For the text-containing cell, return its midpoint in (X, Y) coordinate format. 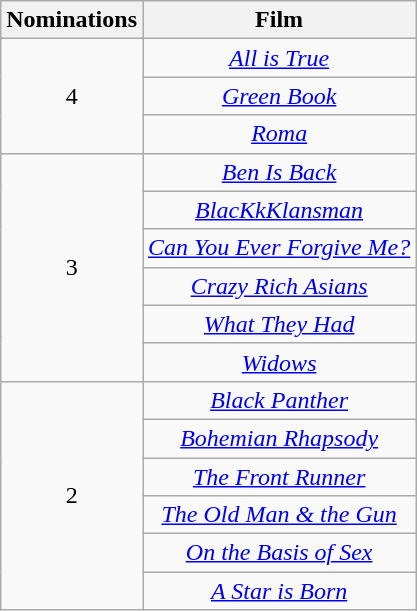
Can You Ever Forgive Me? (278, 248)
4 (72, 96)
Nominations (72, 20)
2 (72, 495)
Widows (278, 362)
All is True (278, 58)
BlacKkKlansman (278, 210)
What They Had (278, 324)
3 (72, 267)
Ben Is Back (278, 172)
Film (278, 20)
On the Basis of Sex (278, 553)
Roma (278, 134)
Bohemian Rhapsody (278, 438)
Green Book (278, 96)
Crazy Rich Asians (278, 286)
Black Panther (278, 400)
A Star is Born (278, 591)
The Old Man & the Gun (278, 515)
The Front Runner (278, 477)
